Provide the [x, y] coordinate of the cell's center where the given text is located.  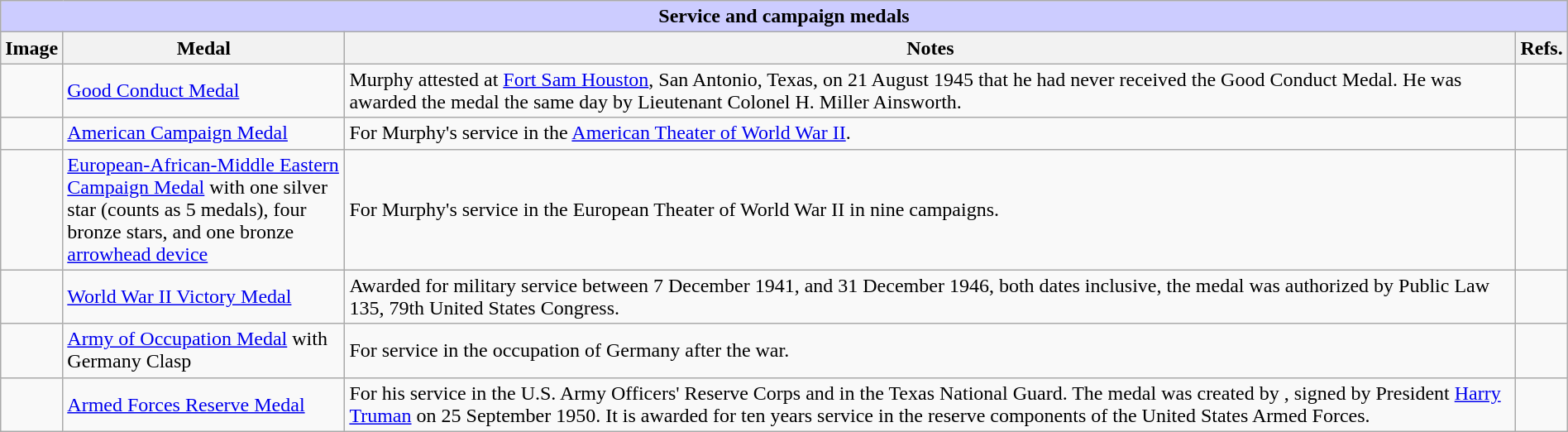
Image [31, 48]
For service in the occupation of Germany after the war. [930, 351]
World War II Victory Medal [203, 296]
Army of Occupation Medal with Germany Clasp [203, 351]
Good Conduct Medal [203, 91]
For Murphy's service in the European Theater of World War II in nine campaigns. [930, 209]
Armed Forces Reserve Medal [203, 404]
For Murphy's service in the American Theater of World War II. [930, 133]
Notes [930, 48]
European-African-Middle Eastern Campaign Medal with one silver star (counts as 5 medals), four bronze stars, and one bronze arrowhead device [203, 209]
Medal [203, 48]
American Campaign Medal [203, 133]
Refs. [1542, 48]
Service and campaign medals [784, 17]
